Provide the [x, y] coordinate of the cell's center where the given text is located.  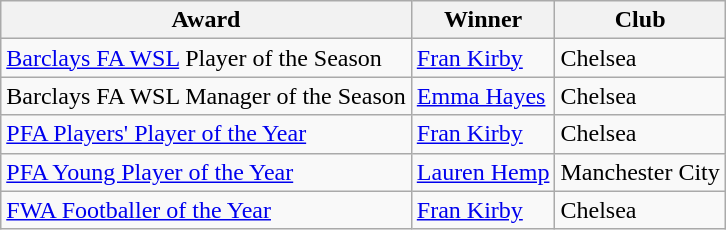
Barclays FA WSL Manager of the Season [206, 96]
FWA Footballer of the Year [206, 210]
PFA Players' Player of the Year [206, 134]
Award [206, 20]
Winner [483, 20]
Lauren Hemp [483, 172]
Club [640, 20]
PFA Young Player of the Year [206, 172]
Barclays FA WSL Player of the Season [206, 58]
Emma Hayes [483, 96]
Manchester City [640, 172]
